Return the [X, Y] coordinate for the center point of the cell that contains the specified text.  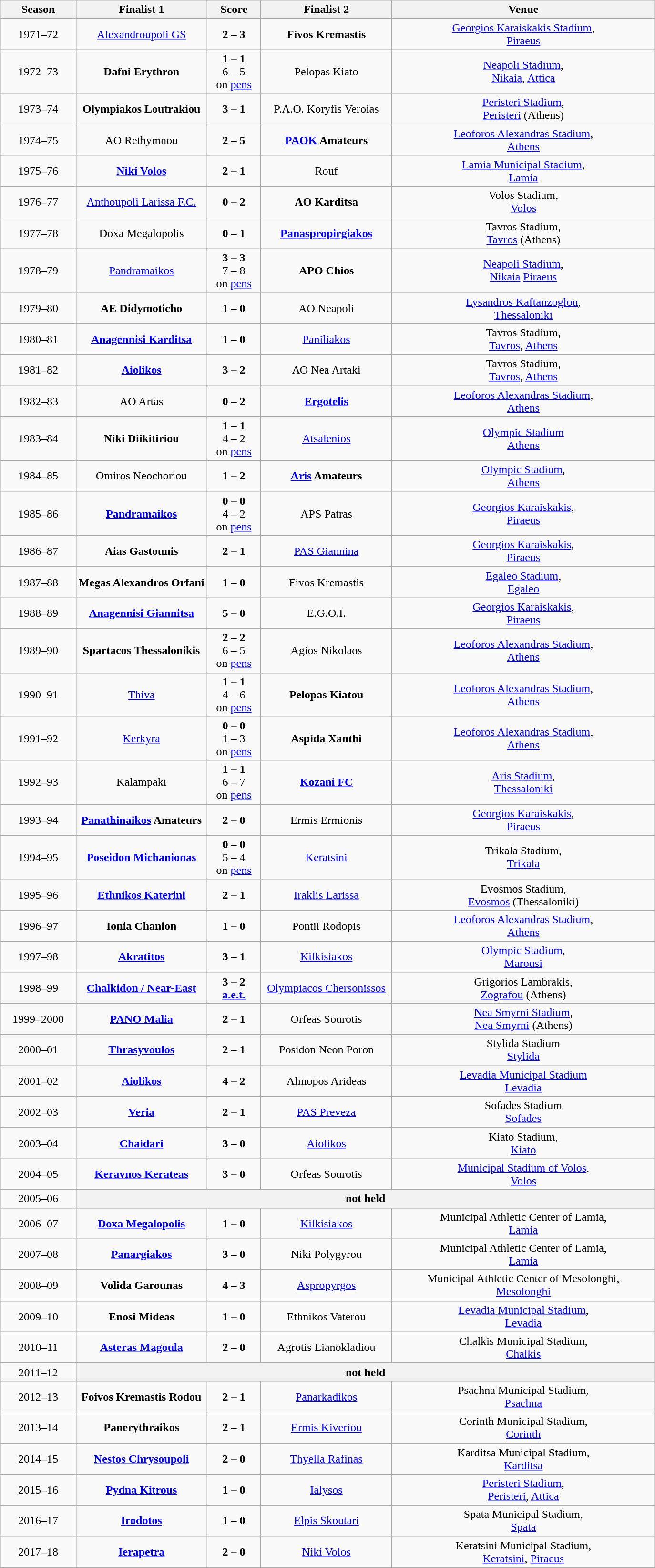
Ermis Kiveriou [326, 1427]
1987–88 [38, 582]
Foivos Kremastis Rodou [141, 1397]
Volos Stadium,Volos [523, 202]
1994–95 [38, 857]
Enosi Mideas [141, 1317]
Trikala Stadium,Trikala [523, 857]
Neapoli Stadium, Nikaia, Attica [523, 72]
Grigorios Lambrakis,Zografou (Athens) [523, 987]
Ermis Ermionis [326, 820]
PAS Preveza [326, 1112]
AE Didymoticho [141, 308]
3 – 37 – 8 on pens [234, 270]
Volida Garounas [141, 1285]
Tavros Stadium, Tavros (Athens) [523, 233]
1993–94 [38, 820]
2003–04 [38, 1143]
Dafni Erythron [141, 72]
1976–77 [38, 202]
Asteras Magoula [141, 1347]
Aspida Xanthi [326, 738]
Akratitos [141, 957]
Anagennisi Giannitsa [141, 613]
2014–15 [38, 1459]
Olympiakos Loutrakiou [141, 109]
2010–11 [38, 1347]
1989–90 [38, 651]
1992–93 [38, 782]
2006–07 [38, 1223]
2 – 26 – 5 on pens [234, 651]
Peristeri Stadium, Peristeri (Athens) [523, 109]
Ethnikos Katerini [141, 895]
Agrotis Lianokladiou [326, 1347]
Ierapetra [141, 1552]
1986–87 [38, 551]
APO Chios [326, 270]
1996–97 [38, 925]
Ethnikos Vaterou [326, 1317]
0 – 05 – 4 on pens [234, 857]
Olympic Stadium,Athens [523, 476]
Pelopas Kiato [326, 72]
Nestos Chrysoupoli [141, 1459]
1988–89 [38, 613]
Chalkis Municipal Stadium,Chalkis [523, 1347]
1991–92 [38, 738]
2001–02 [38, 1081]
Levadia Municipal Stadium Levadia [523, 1081]
Keravnos Kerateas [141, 1174]
Aias Gastounis [141, 551]
Season [38, 10]
Panerythraikos [141, 1427]
1984–85 [38, 476]
Stylida StadiumStylida [523, 1050]
Lamia Municipal Stadium,Lamia [523, 171]
Posidon Neon Poron [326, 1050]
Omiros Neochoriou [141, 476]
E.G.O.I. [326, 613]
Ialysos [326, 1490]
Karditsa Municipal Stadium, Karditsa [523, 1459]
1995–96 [38, 895]
PAS Giannina [326, 551]
Ergotelis [326, 401]
Panargiakos [141, 1255]
Municipal Athletic Center of Mesolonghi,Mesolonghi [523, 1285]
Spata Municipal Stadium, Spata [523, 1521]
Agios Nikolaos [326, 651]
Alexandroupoli GS [141, 34]
3 – 2 [234, 370]
Keratsini Municipal Stadium, Keratsini, Piraeus [523, 1552]
1983–84 [38, 439]
1 – 14 – 2 on pens [234, 439]
Poseidon Michanionas [141, 857]
5 – 0 [234, 613]
AO Artas [141, 401]
AO Karditsa [326, 202]
2005–06 [38, 1199]
Venue [523, 10]
Panarkadikos [326, 1397]
Megas Alexandros Orfani [141, 582]
PAOK Amateurs [326, 140]
2008–09 [38, 1285]
Paniliakos [326, 339]
Kalampaki [141, 782]
1 – 16 – 5 on pens [234, 72]
Pontii Rodopis [326, 925]
1998–99 [38, 987]
Municipal Stadium of Volos,Volos [523, 1174]
Rouf [326, 171]
0 – 04 – 2 on pens [234, 514]
APS Patras [326, 514]
AO Neapoli [326, 308]
1985–86 [38, 514]
2004–05 [38, 1174]
Levadia Municipal Stadium,Levadia [523, 1317]
Kiato Stadium,Kiato [523, 1143]
Almopos Arideas [326, 1081]
Egaleo Stadium,Egaleo [523, 582]
Kozani FC [326, 782]
Elpis Skoutari [326, 1521]
Irodotos [141, 1521]
P.A.O. Koryfis Veroias [326, 109]
Psachna Municipal Stadium,Psachna [523, 1397]
AO Rethymnou [141, 140]
2015–16 [38, 1490]
2000–01 [38, 1050]
Thyella Rafinas [326, 1459]
1979–80 [38, 308]
1975–76 [38, 171]
2013–14 [38, 1427]
2002–03 [38, 1112]
Neapoli Stadium, Nikaia Piraeus [523, 270]
1974–75 [38, 140]
1 – 14 – 6 on pens [234, 695]
PANO Malia [141, 1019]
Aris Amateurs [326, 476]
Evosmos Stadium, Evosmos (Thessaloniki) [523, 895]
1978–79 [38, 270]
Veria [141, 1112]
2011–12 [38, 1372]
1973–74 [38, 109]
Olympic StadiumAthens [523, 439]
1 – 2 [234, 476]
Finalist 2 [326, 10]
Panaspropirgiakos [326, 233]
2016–17 [38, 1521]
Keratsini [326, 857]
3 – 2 a.e.t. [234, 987]
Niki Polygyrou [326, 1255]
Anthoupoli Larissa F.C. [141, 202]
Sofades Stadium Sofades [523, 1112]
1980–81 [38, 339]
2007–08 [38, 1255]
1972–73 [38, 72]
2017–18 [38, 1552]
Niki Diikitiriou [141, 439]
Olympiacos Chersonissos [326, 987]
0 – 01 – 3 on pens [234, 738]
4 – 3 [234, 1285]
Olympic Stadium,Marousi [523, 957]
Lysandros Kaftanzoglou,Thessaloniki [523, 308]
Kerkyra [141, 738]
Finalist 1 [141, 10]
Spartacos Thessalonikis [141, 651]
Georgios Karaiskakis Stadium, Piraeus [523, 34]
Peristeri Stadium, Peristeri, Attica [523, 1490]
Thrasyvoulos [141, 1050]
Aris Stadium,Thessaloniki [523, 782]
Nea Smyrni Stadium,Nea Smyrni (Athens) [523, 1019]
Pelopas Kiatou [326, 695]
Aspropyrgos [326, 1285]
1 – 16 – 7 on pens [234, 782]
2009–10 [38, 1317]
Panathinaikos Amateurs [141, 820]
1981–82 [38, 370]
Anagennisi Karditsa [141, 339]
Ionia Chanion [141, 925]
Thiva [141, 695]
2 – 5 [234, 140]
1990–91 [38, 695]
1982–83 [38, 401]
Corinth Municipal Stadium,Corinth [523, 1427]
2 – 3 [234, 34]
4 – 2 [234, 1081]
1997–98 [38, 957]
0 – 1 [234, 233]
Score [234, 10]
2012–13 [38, 1397]
Iraklis Larissa [326, 895]
ΑΟ Nea Artaki [326, 370]
1999–2000 [38, 1019]
Chalkidon / Near-East [141, 987]
Chaidari [141, 1143]
1977–78 [38, 233]
Atsalenios [326, 439]
Pydna Kitrous [141, 1490]
1971–72 [38, 34]
